Determine the [x, y] coordinate at the center of the cell enclosing the given text.  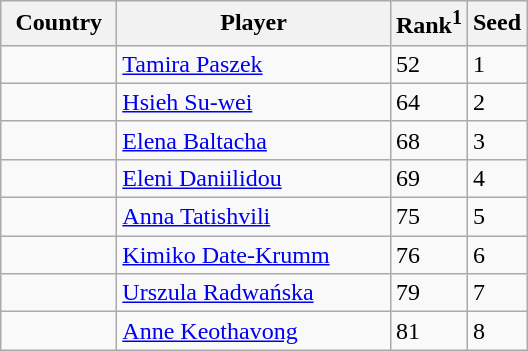
Player [254, 24]
Anna Tatishvili [254, 217]
64 [428, 102]
Eleni Daniilidou [254, 178]
76 [428, 255]
6 [496, 255]
Tamira Paszek [254, 64]
8 [496, 331]
Rank1 [428, 24]
5 [496, 217]
Anne Keothavong [254, 331]
Urszula Radwańska [254, 293]
3 [496, 140]
Country [59, 24]
68 [428, 140]
Elena Baltacha [254, 140]
75 [428, 217]
4 [496, 178]
1 [496, 64]
Hsieh Su-wei [254, 102]
Seed [496, 24]
69 [428, 178]
79 [428, 293]
81 [428, 331]
Kimiko Date-Krumm [254, 255]
2 [496, 102]
7 [496, 293]
52 [428, 64]
